Find where the given text appears and provide that cell's center as [X, Y] coordinate. 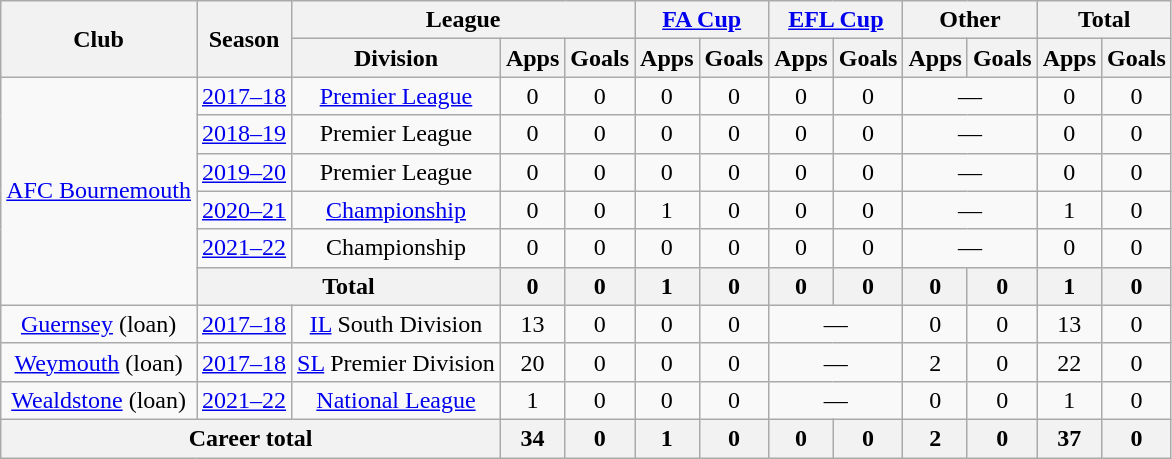
AFC Bournemouth [99, 191]
League [464, 20]
Career total [251, 438]
Guernsey (loan) [99, 324]
Weymouth (loan) [99, 362]
2019–20 [244, 172]
2018–19 [244, 134]
34 [532, 438]
20 [532, 362]
22 [1069, 362]
37 [1069, 438]
Season [244, 39]
Wealdstone (loan) [99, 400]
National League [396, 400]
IL South Division [396, 324]
EFL Cup [836, 20]
FA Cup [702, 20]
Other [970, 20]
SL Premier Division [396, 362]
Club [99, 39]
Division [396, 58]
2020–21 [244, 210]
